Provide the [x, y] coordinate of the cell's center where the given text is located.  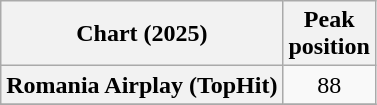
Romania Airplay (TopHit) [142, 85]
Peakposition [329, 34]
88 [329, 85]
Chart (2025) [142, 34]
